Find where the given text appears and provide that cell's center as (x, y) coordinate. 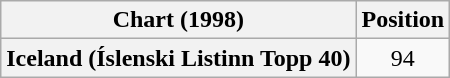
Iceland (Íslenski Listinn Topp 40) (178, 58)
Chart (1998) (178, 20)
Position (403, 20)
94 (403, 58)
